From the cell containing the given text, extract its center point as [x, y] coordinate. 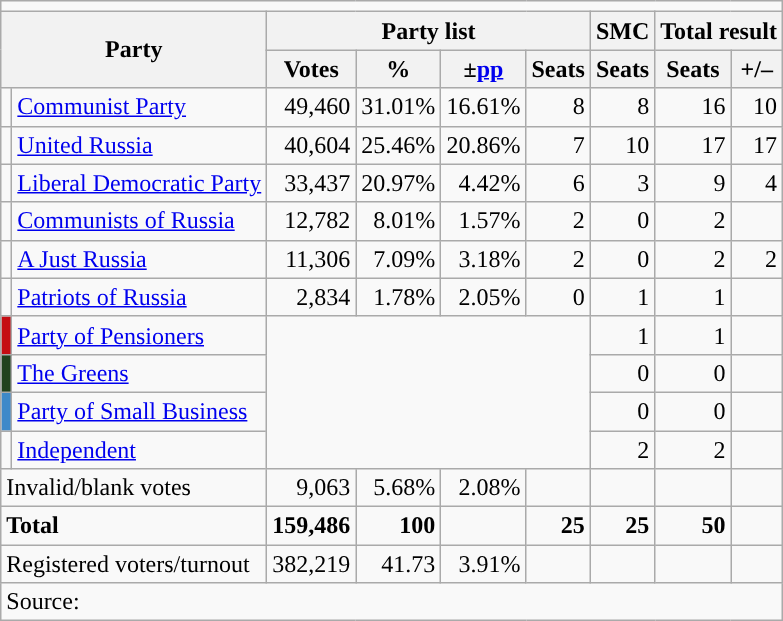
Liberal Democratic Party [140, 183]
3 [622, 183]
Registered voters/turnout [134, 564]
8.01% [398, 221]
12,782 [312, 221]
Party of Pensioners [140, 335]
+/– [756, 69]
9 [693, 183]
16 [693, 107]
20.97% [398, 183]
Source: [392, 602]
3.91% [484, 564]
31.01% [398, 107]
Party [134, 50]
Invalid/blank votes [134, 488]
Communist Party [140, 107]
Votes [312, 69]
50 [693, 526]
3.18% [484, 259]
4 [756, 183]
33,437 [312, 183]
Patriots of Russia [140, 297]
11,306 [312, 259]
Party of Small Business [140, 411]
±pp [484, 69]
2,834 [312, 297]
9,063 [312, 488]
1.57% [484, 221]
159,486 [312, 526]
% [398, 69]
49,460 [312, 107]
20.86% [484, 145]
The Greens [140, 373]
Independent [140, 449]
United Russia [140, 145]
Communists of Russia [140, 221]
Party list [429, 31]
4.42% [484, 183]
16.61% [484, 107]
2.05% [484, 297]
100 [398, 526]
40,604 [312, 145]
2.08% [484, 488]
A Just Russia [140, 259]
41.73 [398, 564]
Total result [719, 31]
25.46% [398, 145]
6 [558, 183]
7.09% [398, 259]
7 [558, 145]
SMC [622, 31]
1.78% [398, 297]
Total [134, 526]
382,219 [312, 564]
5.68% [398, 488]
